Capture the cell that displays the provided text and extract its [X, Y] central coordinate. 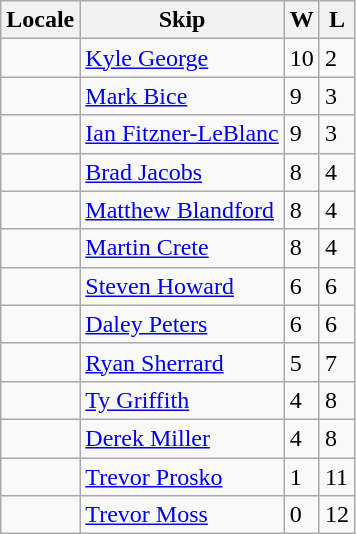
1 [302, 477]
11 [336, 477]
Ian Fitzner-LeBlanc [182, 134]
Kyle George [182, 58]
L [336, 20]
Ty Griffith [182, 400]
Trevor Moss [182, 515]
10 [302, 58]
Martin Crete [182, 248]
0 [302, 515]
7 [336, 362]
5 [302, 362]
12 [336, 515]
Locale [40, 20]
Daley Peters [182, 324]
Matthew Blandford [182, 210]
Skip [182, 20]
Ryan Sherrard [182, 362]
Mark Bice [182, 96]
W [302, 20]
Steven Howard [182, 286]
Trevor Prosko [182, 477]
Derek Miller [182, 438]
Brad Jacobs [182, 172]
2 [336, 58]
